Search for the cell housing the specified text and yield its [X, Y] center coordinate. 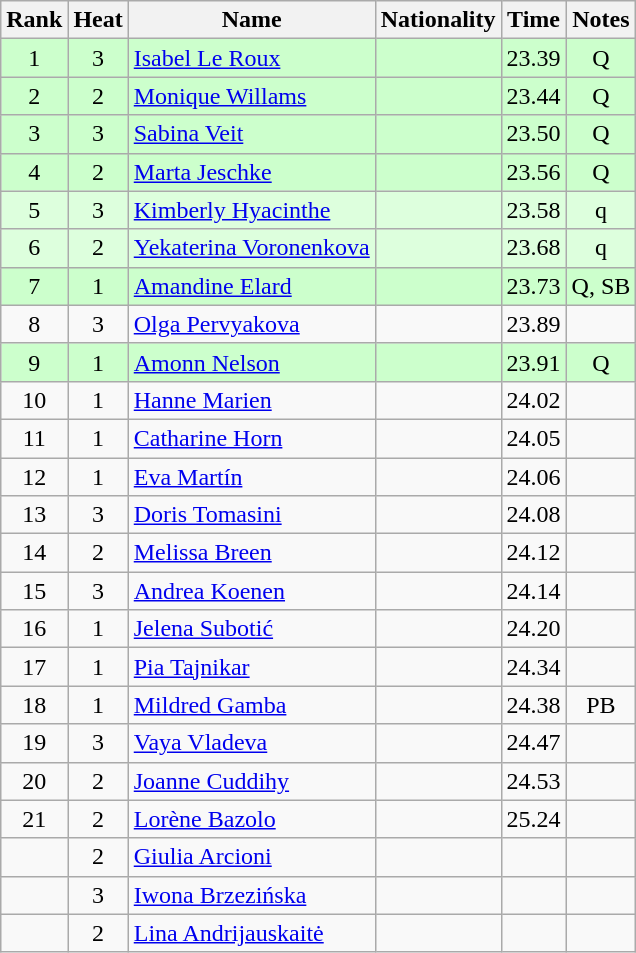
Time [534, 20]
Isabel Le Roux [252, 58]
11 [34, 438]
4 [34, 172]
Hanne Marien [252, 400]
23.50 [534, 134]
14 [34, 553]
5 [34, 210]
23.44 [534, 96]
Marta Jeschke [252, 172]
Joanne Cuddihy [252, 781]
24.53 [534, 781]
Giulia Arcioni [252, 857]
Lina Andrijauskaitė [252, 933]
19 [34, 743]
Iwona Brzezińska [252, 895]
21 [34, 819]
Pia Tajnikar [252, 667]
24.12 [534, 553]
24.02 [534, 400]
Amonn Nelson [252, 362]
9 [34, 362]
Vaya Vladeva [252, 743]
23.39 [534, 58]
Q, SB [601, 286]
23.91 [534, 362]
7 [34, 286]
24.05 [534, 438]
25.24 [534, 819]
Eva Martín [252, 477]
12 [34, 477]
24.47 [534, 743]
16 [34, 629]
24.06 [534, 477]
Sabina Veit [252, 134]
Notes [601, 20]
Monique Willams [252, 96]
Rank [34, 20]
Yekaterina Voronenkova [252, 248]
Jelena Subotić [252, 629]
Andrea Koenen [252, 591]
18 [34, 705]
Heat [98, 20]
17 [34, 667]
10 [34, 400]
Kimberly Hyacinthe [252, 210]
24.38 [534, 705]
23.56 [534, 172]
13 [34, 515]
8 [34, 324]
24.08 [534, 515]
Doris Tomasini [252, 515]
PB [601, 705]
Nationality [438, 20]
24.34 [534, 667]
24.20 [534, 629]
23.68 [534, 248]
Mildred Gamba [252, 705]
Name [252, 20]
20 [34, 781]
Melissa Breen [252, 553]
23.58 [534, 210]
Catharine Horn [252, 438]
24.14 [534, 591]
Lorène Bazolo [252, 819]
6 [34, 248]
23.73 [534, 286]
Olga Pervyakova [252, 324]
Amandine Elard [252, 286]
23.89 [534, 324]
15 [34, 591]
